Output the (x, y) coordinate of the center of the cell containing the given text.  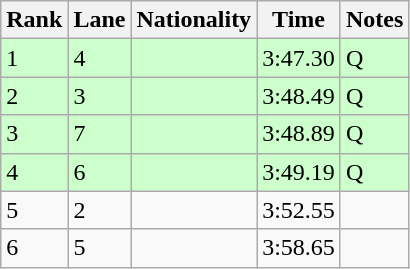
Nationality (194, 20)
3:58.65 (299, 248)
Notes (374, 20)
1 (34, 58)
Lane (100, 20)
3:48.89 (299, 134)
Time (299, 20)
Rank (34, 20)
3:48.49 (299, 96)
7 (100, 134)
3:52.55 (299, 210)
3:49.19 (299, 172)
3:47.30 (299, 58)
